Determine the [x, y] coordinate at the center of the cell enclosing the given text.  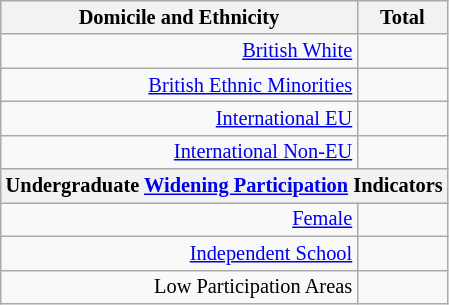
Female [179, 219]
Low Participation Areas [179, 287]
Undergraduate Widening Participation Indicators [224, 186]
Domicile and Ethnicity [179, 17]
Independent School [179, 253]
British Ethnic Minorities [179, 85]
British White [179, 51]
Total [402, 17]
International EU [179, 118]
International Non-EU [179, 152]
